Capture the cell that displays the provided text and extract its (x, y) central coordinate. 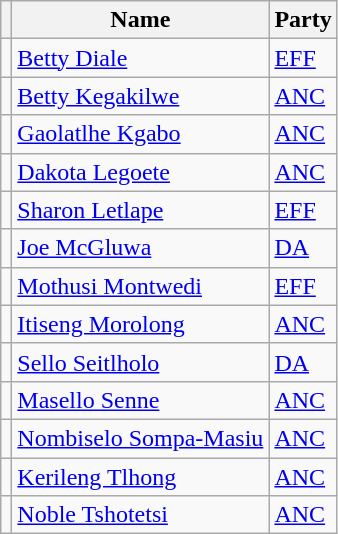
Noble Tshotetsi (140, 515)
Gaolatlhe Kgabo (140, 134)
Sello Seitlholo (140, 362)
Sharon Letlape (140, 210)
Party (303, 20)
Betty Kegakilwe (140, 96)
Joe McGluwa (140, 248)
Kerileng Tlhong (140, 477)
Dakota Legoete (140, 172)
Betty Diale (140, 58)
Name (140, 20)
Mothusi Montwedi (140, 286)
Masello Senne (140, 400)
Itiseng Morolong (140, 324)
Nombiselo Sompa-Masiu (140, 438)
